From the cell containing the given text, extract its center point as (X, Y) coordinate. 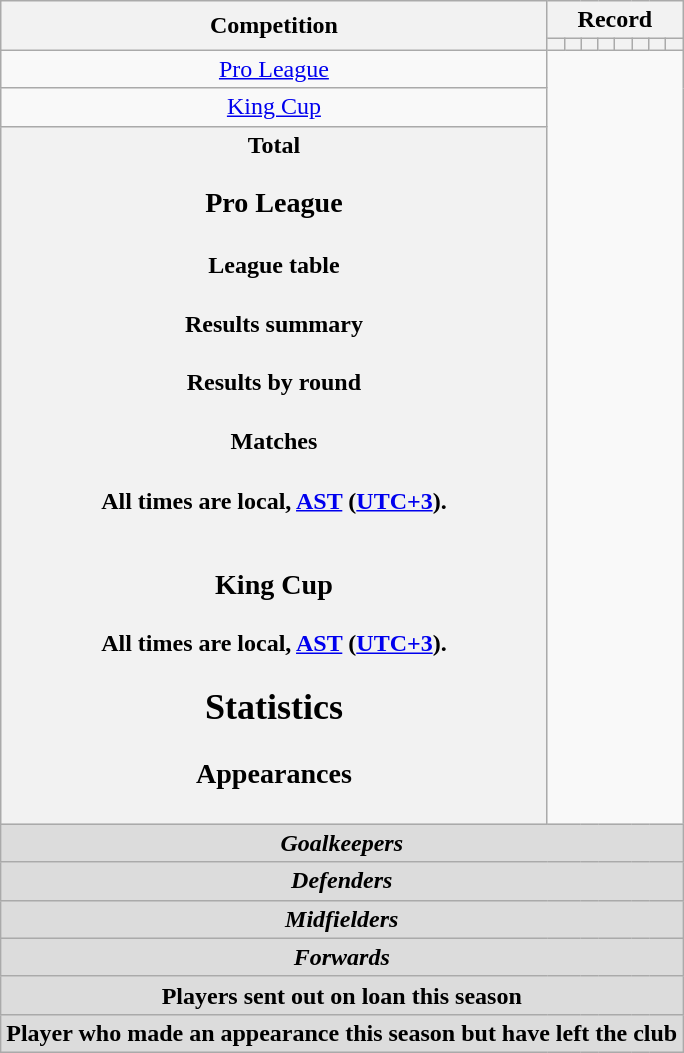
Pro League (274, 69)
Defenders (342, 881)
King Cup (274, 107)
Record (615, 20)
Player who made an appearance this season but have left the club (342, 1033)
Goalkeepers (342, 843)
Competition (274, 26)
Players sent out on loan this season (342, 995)
Forwards (342, 957)
Midfielders (342, 919)
